Detect which cell encompasses the target text, then output its [x, y] center coordinate. 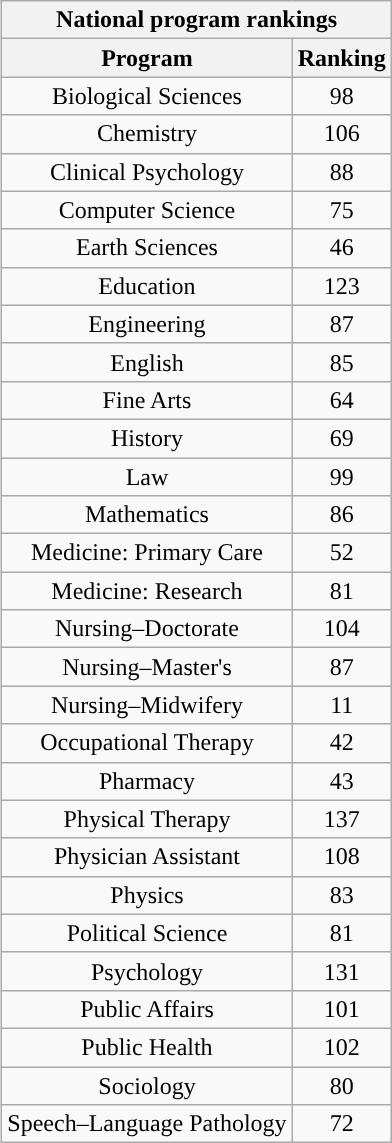
Education [147, 286]
Nursing–Doctorate [147, 629]
88 [342, 172]
43 [342, 781]
Earth Sciences [147, 248]
Law [147, 477]
Public Affairs [147, 1009]
75 [342, 210]
Medicine: Primary Care [147, 553]
Physical Therapy [147, 819]
72 [342, 1124]
104 [342, 629]
85 [342, 362]
Occupational Therapy [147, 743]
Chemistry [147, 134]
99 [342, 477]
83 [342, 895]
History [147, 438]
Nursing–Midwifery [147, 705]
Sociology [147, 1085]
98 [342, 96]
52 [342, 553]
Biological Sciences [147, 96]
Nursing–Master's [147, 667]
Psychology [147, 971]
131 [342, 971]
Ranking [342, 58]
106 [342, 134]
English [147, 362]
11 [342, 705]
42 [342, 743]
Engineering [147, 324]
46 [342, 248]
Fine Arts [147, 400]
Medicine: Research [147, 591]
102 [342, 1047]
Physician Assistant [147, 857]
Mathematics [147, 515]
137 [342, 819]
64 [342, 400]
108 [342, 857]
Pharmacy [147, 781]
Speech–Language Pathology [147, 1124]
69 [342, 438]
80 [342, 1085]
Computer Science [147, 210]
Program [147, 58]
National program rankings [196, 20]
Public Health [147, 1047]
101 [342, 1009]
Physics [147, 895]
123 [342, 286]
Political Science [147, 933]
86 [342, 515]
Clinical Psychology [147, 172]
